Output the (x, y) coordinate of the center of the cell containing the given text.  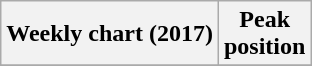
Peakposition (264, 34)
Weekly chart (2017) (110, 34)
